Find where the given text appears and provide that cell's center as (X, Y) coordinate. 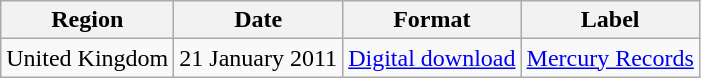
Region (88, 20)
Mercury Records (610, 58)
21 January 2011 (258, 58)
Date (258, 20)
Digital download (432, 58)
Label (610, 20)
United Kingdom (88, 58)
Format (432, 20)
